Determine the [x, y] coordinate at the center of the cell enclosing the given text.  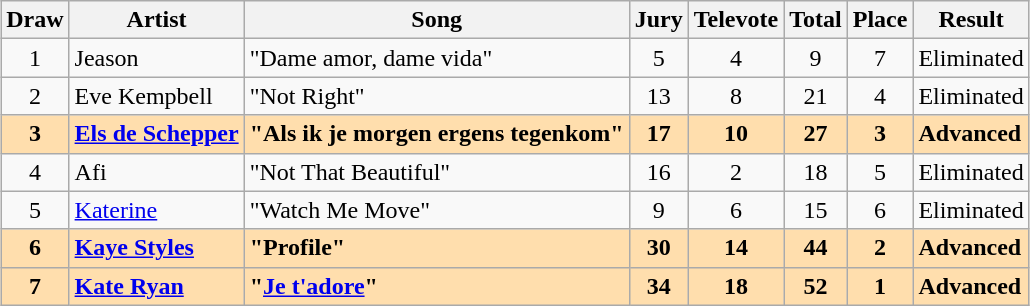
Televote [736, 20]
17 [658, 134]
Kaye Styles [156, 248]
13 [658, 96]
"Dame amor, dame vida" [436, 58]
Eve Kempbell [156, 96]
"Not That Beautiful" [436, 172]
Draw [35, 20]
10 [736, 134]
"Not Right" [436, 96]
Artist [156, 20]
Total [816, 20]
Els de Schepper [156, 134]
34 [658, 286]
52 [816, 286]
Katerine [156, 210]
"Watch Me Move" [436, 210]
16 [658, 172]
15 [816, 210]
Kate Ryan [156, 286]
21 [816, 96]
8 [736, 96]
"Profile" [436, 248]
27 [816, 134]
14 [736, 248]
Song [436, 20]
Result [971, 20]
Jeason [156, 58]
Jury [658, 20]
"Als ik je morgen ergens tegenkom" [436, 134]
"Je t'adore" [436, 286]
Place [880, 20]
Afi [156, 172]
44 [816, 248]
30 [658, 248]
